Provide the (x, y) coordinate of the cell's center where the given text is located.  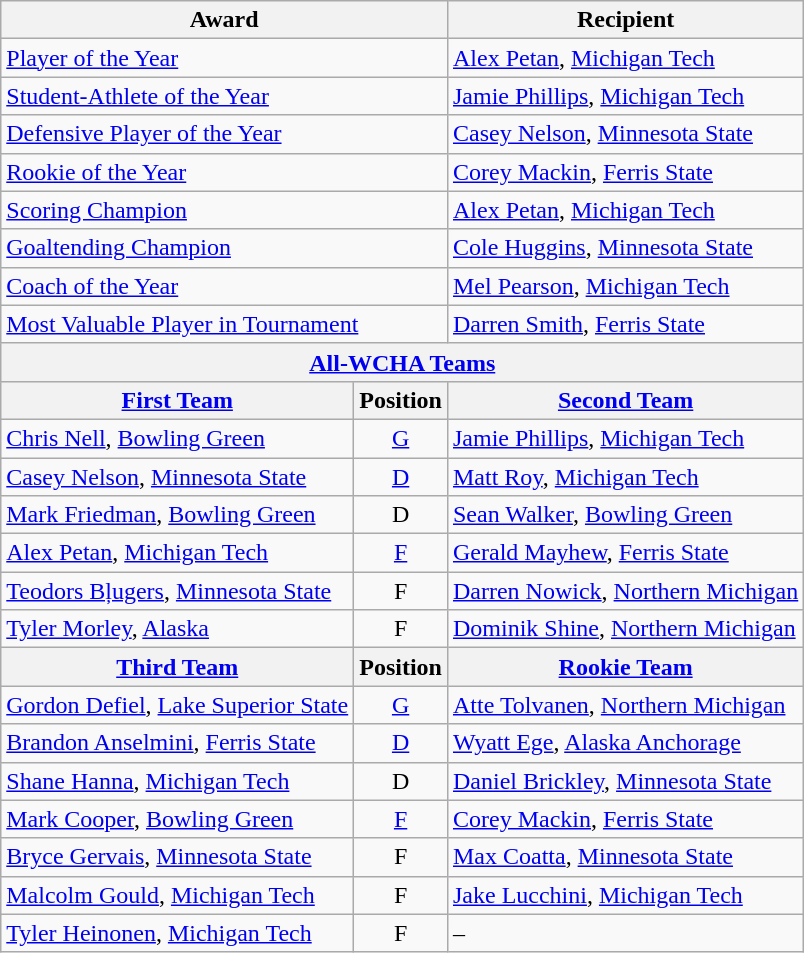
Cole Huggins, Minnesota State (625, 248)
Matt Roy, Michigan Tech (625, 477)
Scoring Champion (224, 210)
Award (224, 20)
Darren Nowick, Northern Michigan (625, 591)
Rookie of the Year (224, 172)
Dominik Shine, Northern Michigan (625, 629)
Most Valuable Player in Tournament (224, 324)
Goaltending Champion (224, 248)
Mark Cooper, Bowling Green (178, 819)
Daniel Brickley, Minnesota State (625, 781)
Gerald Mayhew, Ferris State (625, 553)
Gordon Defiel, Lake Superior State (178, 705)
– (625, 933)
Teodors Bļugers, Minnesota State (178, 591)
Player of the Year (224, 58)
Chris Nell, Bowling Green (178, 438)
Shane Hanna, Michigan Tech (178, 781)
Max Coatta, Minnesota State (625, 857)
Tyler Heinonen, Michigan Tech (178, 933)
Rookie Team (625, 667)
Mark Friedman, Bowling Green (178, 515)
Darren Smith, Ferris State (625, 324)
Atte Tolvanen, Northern Michigan (625, 705)
All-WCHA Teams (402, 362)
First Team (178, 400)
Defensive Player of the Year (224, 134)
Brandon Anselmini, Ferris State (178, 743)
Coach of the Year (224, 286)
Second Team (625, 400)
Malcolm Gould, Michigan Tech (178, 895)
Sean Walker, Bowling Green (625, 515)
Student-Athlete of the Year (224, 96)
Wyatt Ege, Alaska Anchorage (625, 743)
Third Team (178, 667)
Bryce Gervais, Minnesota State (178, 857)
Mel Pearson, Michigan Tech (625, 286)
Tyler Morley, Alaska (178, 629)
Recipient (625, 20)
Jake Lucchini, Michigan Tech (625, 895)
